Detect which cell encompasses the target text, then output its (X, Y) center coordinate. 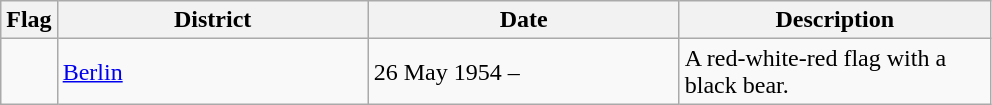
Berlin (212, 72)
26 May 1954 – (524, 72)
Date (524, 20)
Flag (29, 20)
District (212, 20)
A red-white-red flag with a black bear. (834, 72)
Description (834, 20)
